Capture the cell that displays the provided text and extract its (X, Y) central coordinate. 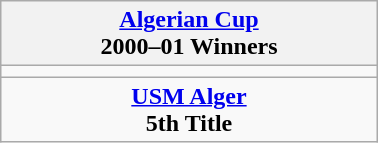
Algerian Cup2000–01 Winners (189, 34)
USM Alger5th Title (189, 110)
